Detect which cell encompasses the target text, then output its [X, Y] center coordinate. 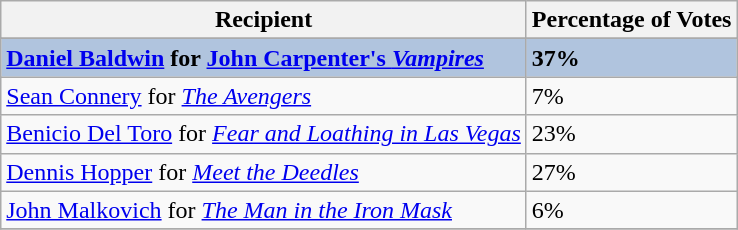
Sean Connery for The Avengers [264, 96]
Benicio Del Toro for Fear and Loathing in Las Vegas [264, 134]
6% [632, 210]
John Malkovich for The Man in the Iron Mask [264, 210]
37% [632, 58]
Recipient [264, 20]
Dennis Hopper for Meet the Deedles [264, 172]
7% [632, 96]
23% [632, 134]
Percentage of Votes [632, 20]
Daniel Baldwin for John Carpenter's Vampires [264, 58]
27% [632, 172]
